Search for the cell housing the specified text and yield its (X, Y) center coordinate. 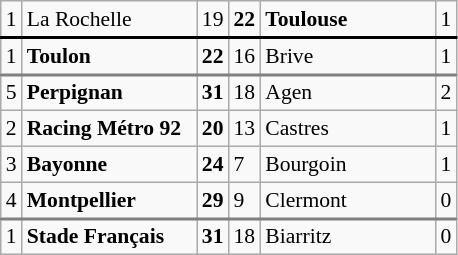
La Rochelle (110, 19)
24 (213, 165)
Brive (348, 56)
29 (213, 200)
13 (245, 129)
Bourgoin (348, 165)
19 (213, 19)
9 (245, 200)
Bayonne (110, 165)
Perpignan (110, 93)
Stade Français (110, 237)
Biarritz (348, 237)
Clermont (348, 200)
Montpellier (110, 200)
4 (12, 200)
5 (12, 93)
16 (245, 56)
Toulouse (348, 19)
Toulon (110, 56)
Racing Métro 92 (110, 129)
Agen (348, 93)
Castres (348, 129)
20 (213, 129)
3 (12, 165)
7 (245, 165)
